Scan for the cell matching the given text and deliver its (x, y) coordinate at center. 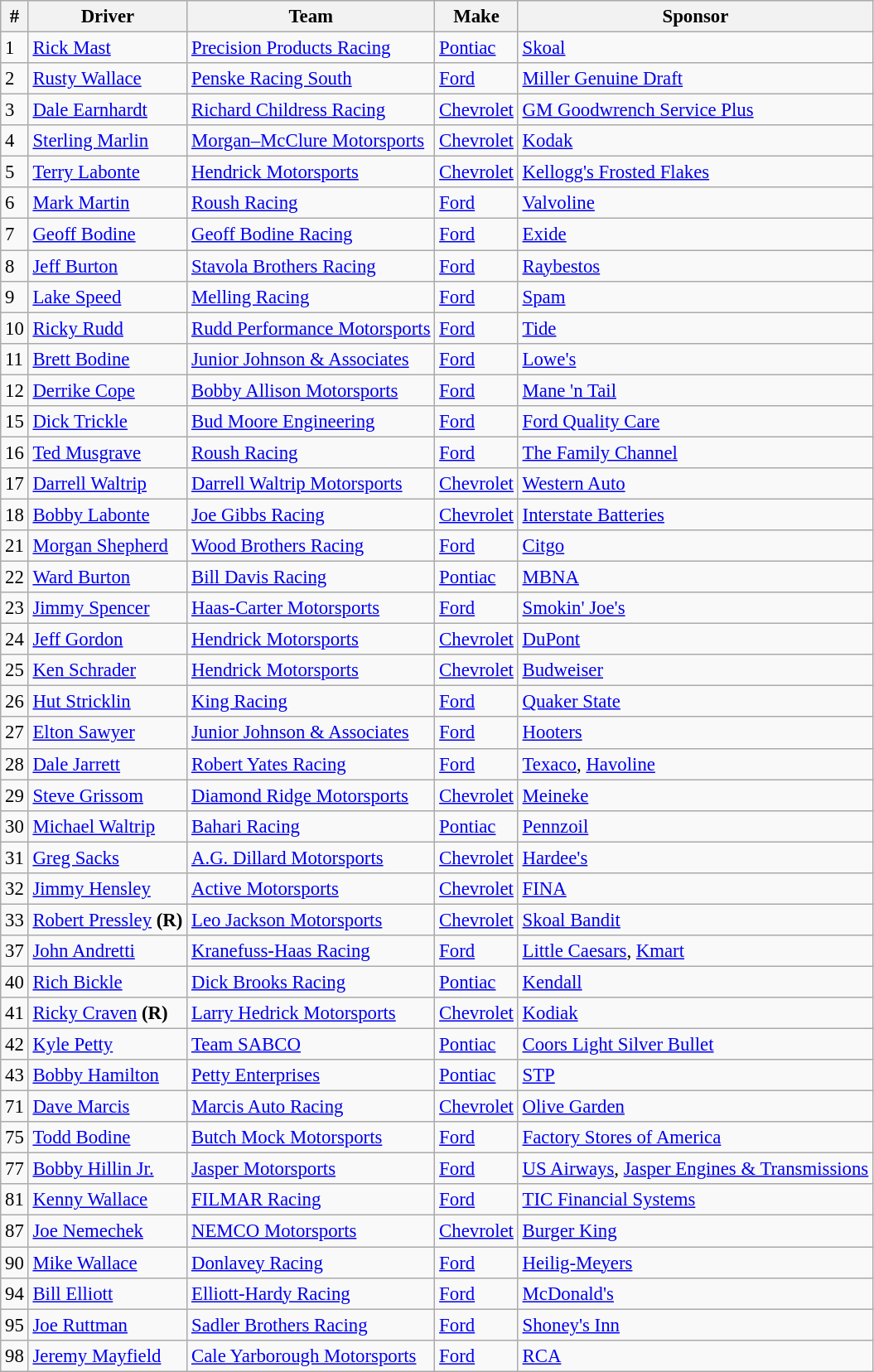
DuPont (695, 640)
15 (15, 422)
Kodak (695, 141)
Lowe's (695, 359)
Burger King (695, 1231)
Robert Pressley (R) (108, 920)
33 (15, 920)
Make (476, 17)
Cale Yarborough Motorsports (311, 1355)
MBNA (695, 577)
90 (15, 1263)
Greg Sacks (108, 857)
Jasper Motorsports (311, 1169)
Ken Schrader (108, 670)
7 (15, 234)
Leo Jackson Motorsports (311, 920)
Dick Trickle (108, 422)
Texaco, Havoline (695, 764)
Morgan Shepherd (108, 546)
FILMAR Racing (311, 1200)
Coors Light Silver Bullet (695, 1045)
Smokin' Joe's (695, 608)
Joe Ruttman (108, 1325)
Hooters (695, 733)
Bobby Allison Motorsports (311, 390)
Kodiak (695, 1013)
Spam (695, 297)
Diamond Ridge Motorsports (311, 795)
23 (15, 608)
Ricky Rudd (108, 328)
Skoal Bandit (695, 920)
Ricky Craven (R) (108, 1013)
Joe Gibbs Racing (311, 514)
Interstate Batteries (695, 514)
Larry Hedrick Motorsports (311, 1013)
Team SABCO (311, 1045)
Team (311, 17)
18 (15, 514)
6 (15, 203)
31 (15, 857)
Jeff Gordon (108, 640)
Robert Yates Racing (311, 764)
NEMCO Motorsports (311, 1231)
STP (695, 1075)
Kyle Petty (108, 1045)
Darrell Waltrip Motorsports (311, 484)
Bill Elliott (108, 1293)
Raybestos (695, 266)
Todd Bodine (108, 1138)
26 (15, 702)
2 (15, 79)
# (15, 17)
17 (15, 484)
Shoney's Inn (695, 1325)
Tide (695, 328)
Quaker State (695, 702)
Brett Bodine (108, 359)
Steve Grissom (108, 795)
Factory Stores of America (695, 1138)
Elton Sawyer (108, 733)
77 (15, 1169)
Butch Mock Motorsports (311, 1138)
Dick Brooks Racing (311, 982)
27 (15, 733)
Sadler Brothers Racing (311, 1325)
Ward Burton (108, 577)
Derrike Cope (108, 390)
81 (15, 1200)
Jeremy Mayfield (108, 1355)
Little Caesars, Kmart (695, 951)
Bud Moore Engineering (311, 422)
Marcis Auto Racing (311, 1107)
Wood Brothers Racing (311, 546)
Melling Racing (311, 297)
RCA (695, 1355)
Petty Enterprises (311, 1075)
11 (15, 359)
Hardee's (695, 857)
98 (15, 1355)
Citgo (695, 546)
Meineke (695, 795)
21 (15, 546)
Kellogg's Frosted Flakes (695, 172)
43 (15, 1075)
41 (15, 1013)
Bahari Racing (311, 826)
75 (15, 1138)
4 (15, 141)
Active Motorsports (311, 889)
30 (15, 826)
Joe Nemechek (108, 1231)
29 (15, 795)
Skoal (695, 48)
Mark Martin (108, 203)
8 (15, 266)
Mike Wallace (108, 1263)
25 (15, 670)
Exide (695, 234)
Bobby Hamilton (108, 1075)
Ted Musgrave (108, 452)
Darrell Waltrip (108, 484)
Budweiser (695, 670)
Jimmy Hensley (108, 889)
Jeff Burton (108, 266)
John Andretti (108, 951)
Dale Earnhardt (108, 110)
Geoff Bodine Racing (311, 234)
Driver (108, 17)
Lake Speed (108, 297)
Elliott-Hardy Racing (311, 1293)
Rick Mast (108, 48)
Bill Davis Racing (311, 577)
94 (15, 1293)
GM Goodwrench Service Plus (695, 110)
Michael Waltrip (108, 826)
McDonald's (695, 1293)
Olive Garden (695, 1107)
Dale Jarrett (108, 764)
Rusty Wallace (108, 79)
Rich Bickle (108, 982)
40 (15, 982)
Donlavey Racing (311, 1263)
3 (15, 110)
Morgan–McClure Motorsports (311, 141)
71 (15, 1107)
Kenny Wallace (108, 1200)
FINA (695, 889)
22 (15, 577)
King Racing (311, 702)
Miller Genuine Draft (695, 79)
Geoff Bodine (108, 234)
16 (15, 452)
US Airways, Jasper Engines & Transmissions (695, 1169)
Heilig-Meyers (695, 1263)
Kendall (695, 982)
24 (15, 640)
12 (15, 390)
Valvoline (695, 203)
Sterling Marlin (108, 141)
Ford Quality Care (695, 422)
1 (15, 48)
87 (15, 1231)
9 (15, 297)
Penske Racing South (311, 79)
A.G. Dillard Motorsports (311, 857)
10 (15, 328)
Hut Stricklin (108, 702)
Mane 'n Tail (695, 390)
TIC Financial Systems (695, 1200)
Bobby Hillin Jr. (108, 1169)
42 (15, 1045)
Terry Labonte (108, 172)
Richard Childress Racing (311, 110)
Pennzoil (695, 826)
Sponsor (695, 17)
The Family Channel (695, 452)
Dave Marcis (108, 1107)
Bobby Labonte (108, 514)
Kranefuss-Haas Racing (311, 951)
Haas-Carter Motorsports (311, 608)
Precision Products Racing (311, 48)
32 (15, 889)
Stavola Brothers Racing (311, 266)
95 (15, 1325)
Jimmy Spencer (108, 608)
5 (15, 172)
28 (15, 764)
Rudd Performance Motorsports (311, 328)
Western Auto (695, 484)
37 (15, 951)
